For the text-containing cell, return its midpoint in [X, Y] coordinate format. 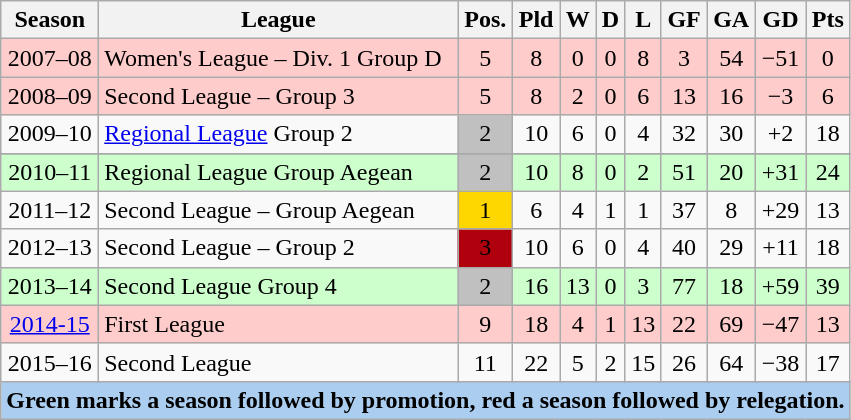
L [643, 20]
2013–14 [50, 286]
2007–08 [50, 58]
−51 [780, 58]
30 [731, 134]
54 [731, 58]
D [610, 20]
Second League [278, 362]
Women's League – Div. 1 Group D [278, 58]
40 [684, 248]
GF [684, 20]
2014-15 [50, 324]
2015–16 [50, 362]
15 [643, 362]
Pts [828, 20]
32 [684, 134]
W [578, 20]
17 [828, 362]
20 [731, 172]
64 [731, 362]
−47 [780, 324]
2010–11 [50, 172]
77 [684, 286]
24 [828, 172]
Pld [536, 20]
2011–12 [50, 210]
9 [486, 324]
+59 [780, 286]
Second League Group 4 [278, 286]
2012–13 [50, 248]
−3 [780, 96]
GA [731, 20]
37 [684, 210]
29 [731, 248]
2008–09 [50, 96]
69 [731, 324]
26 [684, 362]
11 [486, 362]
Season [50, 20]
Second League – Group Aegean [278, 210]
Regional League Group 2 [278, 134]
+29 [780, 210]
39 [828, 286]
Second League – Group 3 [278, 96]
Green marks a season followed by promotion, red a season followed by relegation. [426, 400]
+11 [780, 248]
+31 [780, 172]
+2 [780, 134]
League [278, 20]
GD [780, 20]
51 [684, 172]
Regional League Group Aegean [278, 172]
First League [278, 324]
Second League – Group 2 [278, 248]
Pos. [486, 20]
2009–10 [50, 134]
−38 [780, 362]
